Provide the [X, Y] coordinate of the cell's center where the given text is located.  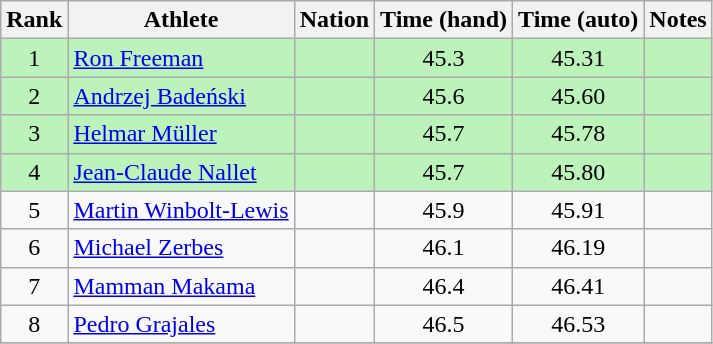
Jean-Claude Nallet [181, 172]
Ron Freeman [181, 58]
Pedro Grajales [181, 324]
46.4 [444, 286]
Athlete [181, 20]
45.80 [578, 172]
46.53 [578, 324]
45.60 [578, 96]
45.6 [444, 96]
45.91 [578, 210]
Nation [334, 20]
Time (auto) [578, 20]
Time (hand) [444, 20]
4 [34, 172]
46.5 [444, 324]
46.1 [444, 248]
Helmar Müller [181, 134]
6 [34, 248]
3 [34, 134]
Martin Winbolt-Lewis [181, 210]
2 [34, 96]
45.31 [578, 58]
45.3 [444, 58]
Rank [34, 20]
Notes [678, 20]
45.9 [444, 210]
5 [34, 210]
46.19 [578, 248]
Michael Zerbes [181, 248]
1 [34, 58]
46.41 [578, 286]
45.78 [578, 134]
Andrzej Badeński [181, 96]
7 [34, 286]
Mamman Makama [181, 286]
8 [34, 324]
